Pinpoint the cell where the given text exists, returning its [x, y] midpoint coordinate. 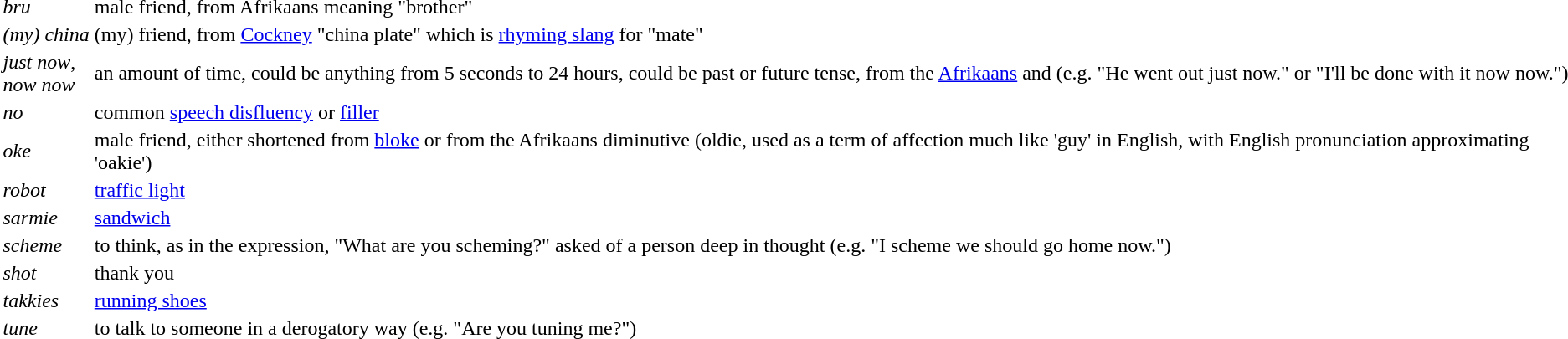
robot [46, 190]
scheme [46, 245]
just now,now now [46, 74]
takkies [46, 300]
oke [46, 151]
(my) china [46, 34]
sarmie [46, 218]
shot [46, 273]
no [46, 112]
